Extract the [x, y] coordinate from the center of the cell holding the provided text.  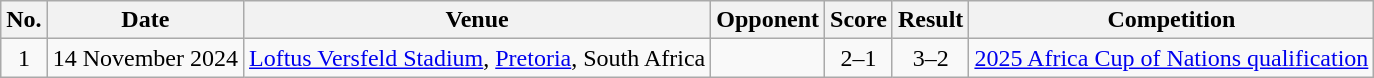
Score [859, 20]
3–2 [930, 58]
14 November 2024 [145, 58]
2–1 [859, 58]
Opponent [768, 20]
2025 Africa Cup of Nations qualification [1172, 58]
Competition [1172, 20]
1 [24, 58]
Date [145, 20]
Result [930, 20]
No. [24, 20]
Loftus Versfeld Stadium, Pretoria, South Africa [478, 58]
Venue [478, 20]
